Search for the cell housing the specified text and yield its (X, Y) center coordinate. 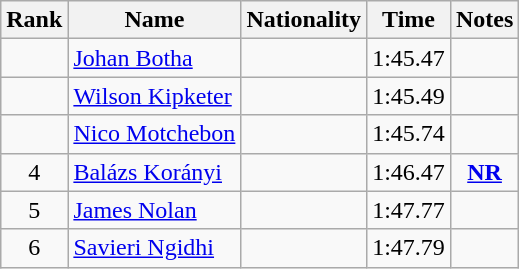
6 (34, 248)
4 (34, 172)
Name (154, 20)
Time (409, 20)
1:47.79 (409, 248)
Nico Motchebon (154, 134)
Johan Botha (154, 58)
Nationality (304, 20)
Savieri Ngidhi (154, 248)
Rank (34, 20)
Balázs Korányi (154, 172)
Notes (484, 20)
Wilson Kipketer (154, 96)
1:47.77 (409, 210)
James Nolan (154, 210)
1:46.47 (409, 172)
5 (34, 210)
1:45.49 (409, 96)
1:45.47 (409, 58)
NR (484, 172)
1:45.74 (409, 134)
